Return (x, y) of the center of cell containing provided text 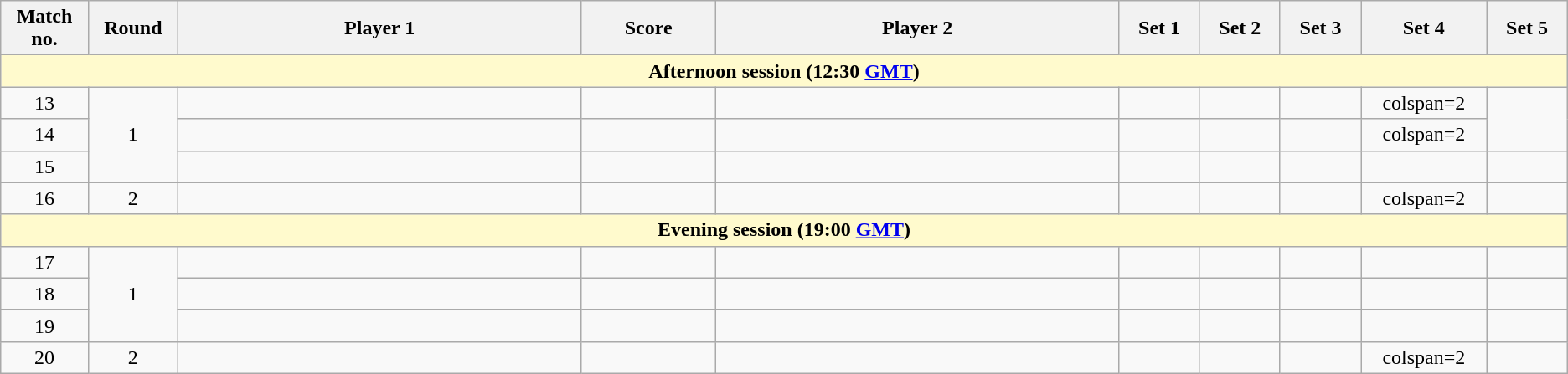
Score (648, 28)
Round (132, 28)
Set 3 (1320, 28)
19 (45, 325)
Player 2 (916, 28)
Set 1 (1159, 28)
Evening session (19:00 GMT) (784, 230)
13 (45, 103)
Afternoon session (12:30 GMT) (784, 71)
Match no. (45, 28)
20 (45, 357)
14 (45, 135)
Set 5 (1527, 28)
Player 1 (379, 28)
Set 2 (1240, 28)
Set 4 (1424, 28)
18 (45, 294)
17 (45, 262)
16 (45, 198)
15 (45, 167)
